Extract the [X, Y] coordinate from the center of the cell holding the provided text.  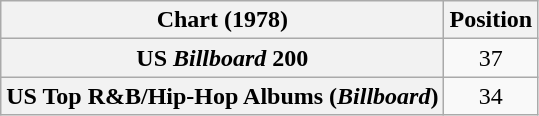
Position [491, 20]
Chart (1978) [222, 20]
34 [491, 96]
US Top R&B/Hip-Hop Albums (Billboard) [222, 96]
US Billboard 200 [222, 58]
37 [491, 58]
